Detect which cell encompasses the target text, then output its (x, y) center coordinate. 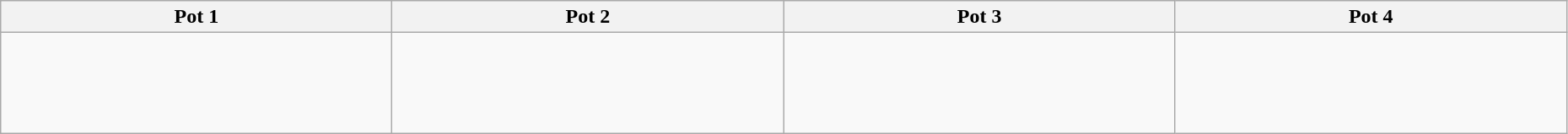
Pot 2 (588, 17)
Pot 3 (979, 17)
Pot 1 (197, 17)
Pot 4 (1371, 17)
